Pinpoint the cell where the given text exists, returning its (x, y) midpoint coordinate. 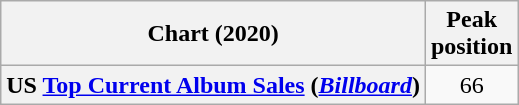
Peakposition (471, 34)
66 (471, 85)
Chart (2020) (214, 34)
US Top Current Album Sales (Billboard) (214, 85)
